Search for the cell housing the specified text and yield its [x, y] center coordinate. 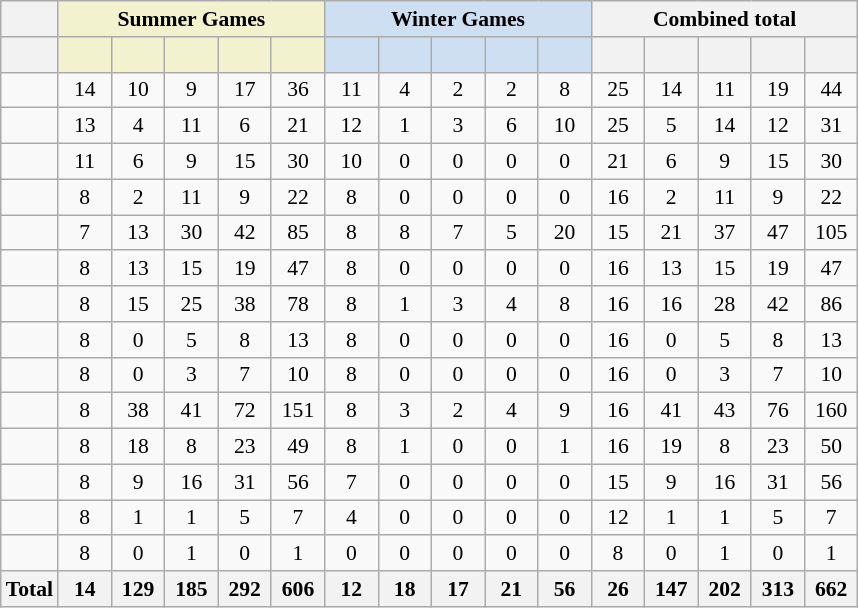
50 [832, 446]
20 [564, 232]
160 [832, 411]
44 [832, 90]
Total [30, 589]
606 [298, 589]
Summer Games [192, 19]
37 [724, 232]
147 [672, 589]
49 [298, 446]
72 [244, 411]
Combined total [724, 19]
43 [724, 411]
86 [832, 304]
129 [138, 589]
292 [244, 589]
85 [298, 232]
28 [724, 304]
313 [778, 589]
662 [832, 589]
185 [192, 589]
151 [298, 411]
26 [618, 589]
36 [298, 90]
105 [832, 232]
78 [298, 304]
76 [778, 411]
Winter Games [458, 19]
202 [724, 589]
